Return the (x, y) coordinate for the center point of the cell that contains the specified text.  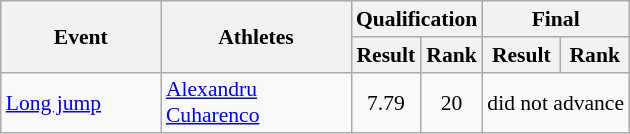
Athletes (256, 36)
Alexandru Cuharenco (256, 102)
7.79 (386, 102)
Event (81, 36)
Long jump (81, 102)
20 (452, 102)
Final (556, 19)
did not advance (556, 102)
Qualification (416, 19)
